Determine the [X, Y] coordinate at the center of the cell enclosing the given text.  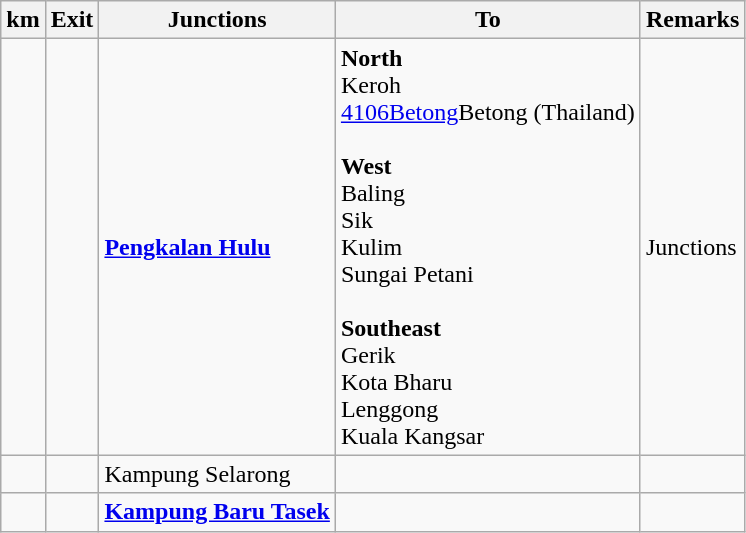
NorthKeroh4106BetongBetong (Thailand)WestBalingSikKulimSungai PetaniSoutheastGerikKota BharuLenggongKuala Kangsar [488, 247]
Kampung Baru Tasek [217, 512]
To [488, 20]
Pengkalan Hulu [217, 247]
Remarks [692, 20]
km [23, 20]
Exit [72, 20]
Kampung Selarong [217, 474]
